From the cell containing the given text, extract its center point as (X, Y) coordinate. 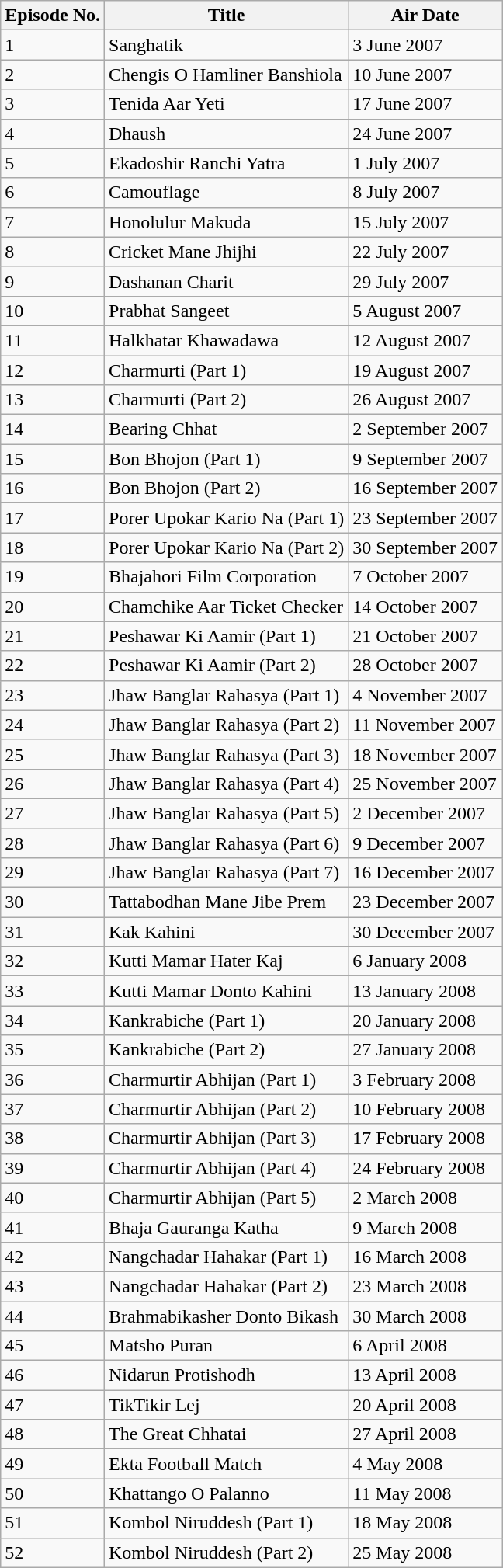
2 September 2007 (425, 429)
39 (53, 1168)
20 (53, 607)
Charmurti (Part 2) (227, 400)
Sanghatik (227, 45)
44 (53, 1316)
Tattabodhan Mane Jibe Prem (227, 902)
50 (53, 1493)
Ekta Football Match (227, 1464)
16 September 2007 (425, 488)
Jhaw Banglar Rahasya (Part 1) (227, 695)
21 October 2007 (425, 636)
2 March 2008 (425, 1198)
Cricket Mane Jhijhi (227, 252)
Bearing Chhat (227, 429)
23 September 2007 (425, 518)
Kombol Niruddesh (Part 1) (227, 1523)
27 April 2008 (425, 1434)
Peshawar Ki Aamir (Part 1) (227, 636)
6 (53, 193)
Dhaush (227, 134)
8 (53, 252)
Jhaw Banglar Rahasya (Part 6) (227, 843)
17 February 2008 (425, 1139)
38 (53, 1139)
36 (53, 1080)
23 (53, 695)
20 January 2008 (425, 1020)
3 June 2007 (425, 45)
Porer Upokar Kario Na (Part 2) (227, 548)
5 August 2007 (425, 311)
29 July 2007 (425, 281)
19 (53, 577)
34 (53, 1020)
9 March 2008 (425, 1227)
Jhaw Banglar Rahasya (Part 5) (227, 813)
Bon Bhojon (Part 1) (227, 459)
Tenida Aar Yeti (227, 104)
Camouflage (227, 193)
30 September 2007 (425, 548)
Kutti Mamar Hater Kaj (227, 961)
Kutti Mamar Donto Kahini (227, 991)
Porer Upokar Kario Na (Part 1) (227, 518)
4 May 2008 (425, 1464)
30 March 2008 (425, 1316)
11 November 2007 (425, 725)
28 (53, 843)
27 (53, 813)
Jhaw Banglar Rahasya (Part 7) (227, 873)
Charmurtir Abhijan (Part 5) (227, 1198)
Bhajahori Film Corporation (227, 577)
9 September 2007 (425, 459)
24 (53, 725)
Charmurtir Abhijan (Part 4) (227, 1168)
Kankrabiche (Part 2) (227, 1050)
Kombol Niruddesh (Part 2) (227, 1552)
10 February 2008 (425, 1109)
18 May 2008 (425, 1523)
Chengis O Hamliner Banshiola (227, 75)
Khattango O Palanno (227, 1493)
46 (53, 1375)
Jhaw Banglar Rahasya (Part 3) (227, 754)
16 December 2007 (425, 873)
1 July 2007 (425, 163)
3 February 2008 (425, 1080)
24 June 2007 (425, 134)
Charmurtir Abhijan (Part 2) (227, 1109)
Halkhatar Khawadawa (227, 340)
26 August 2007 (425, 400)
23 December 2007 (425, 902)
15 (53, 459)
40 (53, 1198)
Air Date (425, 16)
6 April 2008 (425, 1346)
6 January 2008 (425, 961)
15 July 2007 (425, 222)
7 (53, 222)
49 (53, 1464)
2 (53, 75)
47 (53, 1405)
25 November 2007 (425, 784)
Matsho Puran (227, 1346)
7 October 2007 (425, 577)
Bhaja Gauranga Katha (227, 1227)
Title (227, 16)
32 (53, 961)
Jhaw Banglar Rahasya (Part 4) (227, 784)
21 (53, 636)
30 (53, 902)
4 November 2007 (425, 695)
Peshawar Ki Aamir (Part 2) (227, 666)
18 November 2007 (425, 754)
52 (53, 1552)
4 (53, 134)
51 (53, 1523)
16 March 2008 (425, 1257)
33 (53, 991)
The Great Chhatai (227, 1434)
26 (53, 784)
Chamchike Aar Ticket Checker (227, 607)
24 February 2008 (425, 1168)
2 December 2007 (425, 813)
Brahmabikasher Donto Bikash (227, 1316)
16 (53, 488)
Jhaw Banglar Rahasya (Part 2) (227, 725)
Kankrabiche (Part 1) (227, 1020)
13 (53, 400)
29 (53, 873)
9 (53, 281)
Charmurtir Abhijan (Part 3) (227, 1139)
Honolulur Makuda (227, 222)
19 August 2007 (425, 370)
Kak Kahini (227, 932)
30 December 2007 (425, 932)
25 (53, 754)
17 June 2007 (425, 104)
45 (53, 1346)
8 July 2007 (425, 193)
13 January 2008 (425, 991)
Prabhat Sangeet (227, 311)
22 July 2007 (425, 252)
17 (53, 518)
41 (53, 1227)
31 (53, 932)
10 (53, 311)
11 (53, 340)
Charmurtir Abhijan (Part 1) (227, 1080)
TikTikir Lej (227, 1405)
28 October 2007 (425, 666)
Dashanan Charit (227, 281)
Nangchadar Hahakar (Part 2) (227, 1286)
27 January 2008 (425, 1050)
Nangchadar Hahakar (Part 1) (227, 1257)
42 (53, 1257)
11 May 2008 (425, 1493)
12 (53, 370)
Episode No. (53, 16)
43 (53, 1286)
35 (53, 1050)
5 (53, 163)
Nidarun Protishodh (227, 1375)
48 (53, 1434)
Ekadoshir Ranchi Yatra (227, 163)
Charmurti (Part 1) (227, 370)
1 (53, 45)
25 May 2008 (425, 1552)
18 (53, 548)
14 (53, 429)
14 October 2007 (425, 607)
22 (53, 666)
Bon Bhojon (Part 2) (227, 488)
10 June 2007 (425, 75)
20 April 2008 (425, 1405)
23 March 2008 (425, 1286)
37 (53, 1109)
3 (53, 104)
9 December 2007 (425, 843)
13 April 2008 (425, 1375)
12 August 2007 (425, 340)
